Capture the cell that displays the provided text and extract its [X, Y] central coordinate. 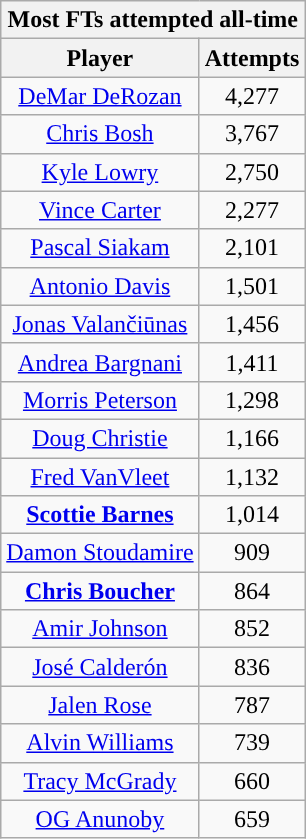
OG Anunoby [100, 819]
836 [252, 667]
Pascal Siakam [100, 248]
Vince Carter [100, 210]
2,101 [252, 248]
4,277 [252, 96]
Morris Peterson [100, 400]
Attempts [252, 58]
Kyle Lowry [100, 172]
739 [252, 743]
DeMar DeRozan [100, 96]
864 [252, 591]
Scottie Barnes [100, 515]
Jonas Valančiūnas [100, 324]
Tracy McGrady [100, 781]
2,277 [252, 210]
Most FTs attempted all-time [153, 20]
660 [252, 781]
659 [252, 819]
1,298 [252, 400]
1,411 [252, 362]
852 [252, 629]
Jalen Rose [100, 705]
1,166 [252, 438]
José Calderón [100, 667]
Player [100, 58]
Doug Christie [100, 438]
1,014 [252, 515]
Fred VanVleet [100, 477]
Alvin Williams [100, 743]
Andrea Bargnani [100, 362]
Chris Boucher [100, 591]
909 [252, 553]
Damon Stoudamire [100, 553]
1,501 [252, 286]
Antonio Davis [100, 286]
787 [252, 705]
3,767 [252, 134]
2,750 [252, 172]
1,132 [252, 477]
Chris Bosh [100, 134]
1,456 [252, 324]
Amir Johnson [100, 629]
